Pinpoint the cell where the given text exists, returning its [x, y] midpoint coordinate. 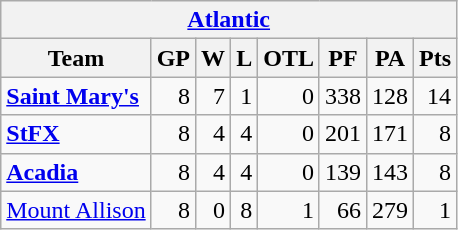
GP [173, 58]
14 [436, 96]
7 [214, 96]
201 [342, 134]
171 [390, 134]
OTL [289, 58]
Atlantic [229, 20]
128 [390, 96]
66 [342, 210]
139 [342, 172]
143 [390, 172]
PA [390, 58]
PF [342, 58]
Mount Allison [76, 210]
StFX [76, 134]
L [244, 58]
W [214, 58]
Acadia [76, 172]
Saint Mary's [76, 96]
Pts [436, 58]
338 [342, 96]
279 [390, 210]
Team [76, 58]
